Return the [X, Y] coordinate for the center point of the cell that contains the specified text.  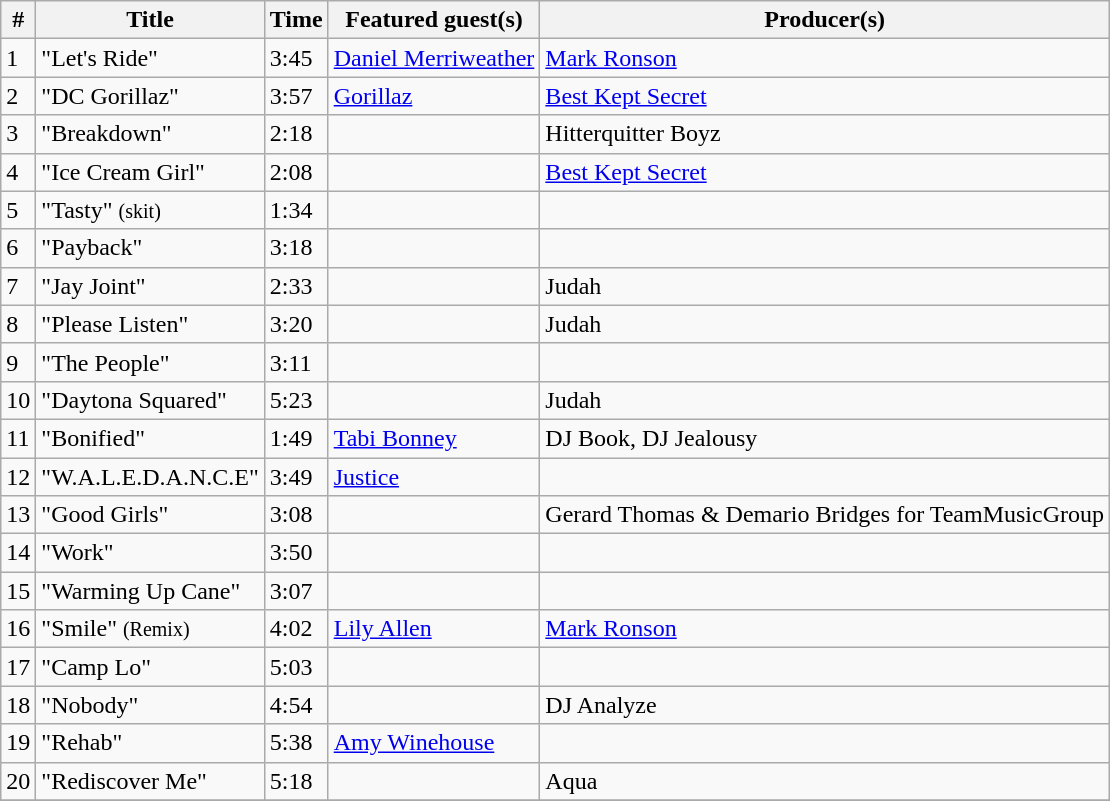
2 [18, 96]
10 [18, 400]
Gorillaz [434, 96]
1:34 [296, 210]
Title [150, 20]
Justice [434, 477]
Time [296, 20]
5:38 [296, 743]
3:07 [296, 591]
6 [18, 248]
"Bonified" [150, 438]
"Rehab" [150, 743]
"Smile" (Remix) [150, 629]
4:02 [296, 629]
5:03 [296, 667]
3:08 [296, 515]
5:18 [296, 781]
Hitterquitter Boyz [825, 134]
"Please Listen" [150, 324]
3:45 [296, 58]
2:33 [296, 286]
3:11 [296, 362]
4 [18, 172]
"W.A.L.E.D.A.N.C.E" [150, 477]
"DC Gorillaz" [150, 96]
12 [18, 477]
11 [18, 438]
"Nobody" [150, 705]
2:08 [296, 172]
5:23 [296, 400]
16 [18, 629]
"Rediscover Me" [150, 781]
Tabi Bonney [434, 438]
9 [18, 362]
18 [18, 705]
"Camp Lo" [150, 667]
3:57 [296, 96]
1:49 [296, 438]
"Work" [150, 553]
3:18 [296, 248]
"Ice Cream Girl" [150, 172]
"Tasty" (skit) [150, 210]
1 [18, 58]
"Daytona Squared" [150, 400]
14 [18, 553]
"Let's Ride" [150, 58]
3:49 [296, 477]
"Warming Up Cane" [150, 591]
17 [18, 667]
Aqua [825, 781]
"Good Girls" [150, 515]
"Jay Joint" [150, 286]
Amy Winehouse [434, 743]
Gerard Thomas & Demario Bridges for TeamMusicGroup [825, 515]
"The People" [150, 362]
DJ Book, DJ Jealousy [825, 438]
19 [18, 743]
4:54 [296, 705]
"Breakdown" [150, 134]
3:20 [296, 324]
7 [18, 286]
DJ Analyze [825, 705]
2:18 [296, 134]
Daniel Merriweather [434, 58]
3 [18, 134]
# [18, 20]
Lily Allen [434, 629]
8 [18, 324]
"Payback" [150, 248]
20 [18, 781]
5 [18, 210]
15 [18, 591]
Featured guest(s) [434, 20]
Producer(s) [825, 20]
3:50 [296, 553]
13 [18, 515]
